Extract the [x, y] coordinate from the center of the cell holding the provided text.  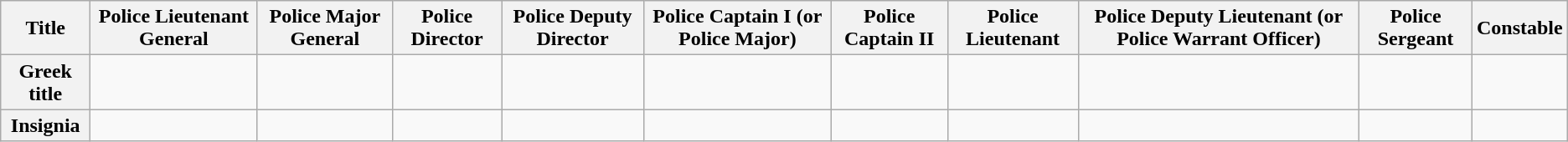
Police Director [447, 28]
Police Lieutenant General [174, 28]
Greek title [45, 82]
Police Captain I (or Police Major) [737, 28]
Constable [1519, 28]
Police Deputy Director [573, 28]
Police Deputy Lieutenant (or Police Warrant Officer) [1219, 28]
Police Sergeant [1416, 28]
Insignia [45, 125]
Police Captain II [890, 28]
Police Major General [325, 28]
Police Lieutenant [1013, 28]
Title [45, 28]
